Find where the given text appears and provide that cell's center as (x, y) coordinate. 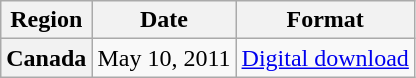
May 10, 2011 (164, 58)
Canada (46, 58)
Digital download (325, 58)
Format (325, 20)
Date (164, 20)
Region (46, 20)
